Capture the cell that displays the provided text and extract its [X, Y] central coordinate. 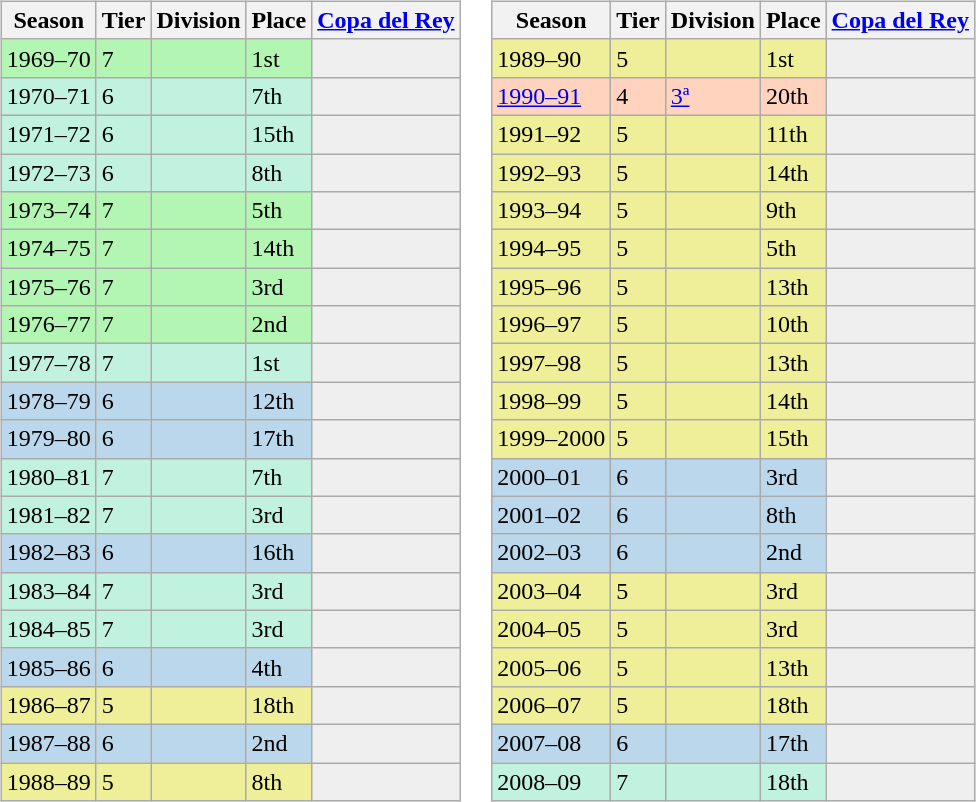
1981–82 [48, 515]
1993–94 [552, 211]
1988–89 [48, 781]
1986–87 [48, 705]
1971–72 [48, 134]
16th [279, 553]
1976–77 [48, 325]
1972–73 [48, 173]
1998–99 [552, 401]
2007–08 [552, 743]
1997–98 [552, 363]
2005–06 [552, 667]
1977–78 [48, 363]
1991–92 [552, 134]
1994–95 [552, 249]
1973–74 [48, 211]
1995–96 [552, 287]
1979–80 [48, 439]
11th [793, 134]
1970–71 [48, 96]
2006–07 [552, 705]
1992–93 [552, 173]
1985–86 [48, 667]
1975–76 [48, 287]
12th [279, 401]
1987–88 [48, 743]
10th [793, 325]
1999–2000 [552, 439]
2001–02 [552, 515]
4 [638, 96]
1996–97 [552, 325]
1984–85 [48, 629]
4th [279, 667]
1982–83 [48, 553]
1989–90 [552, 58]
1978–79 [48, 401]
2008–09 [552, 781]
1983–84 [48, 591]
1969–70 [48, 58]
20th [793, 96]
2000–01 [552, 477]
2002–03 [552, 553]
1974–75 [48, 249]
1980–81 [48, 477]
2004–05 [552, 629]
3ª [712, 96]
1990–91 [552, 96]
9th [793, 211]
2003–04 [552, 591]
